Determine the (X, Y) coordinate at the center of the cell enclosing the given text.  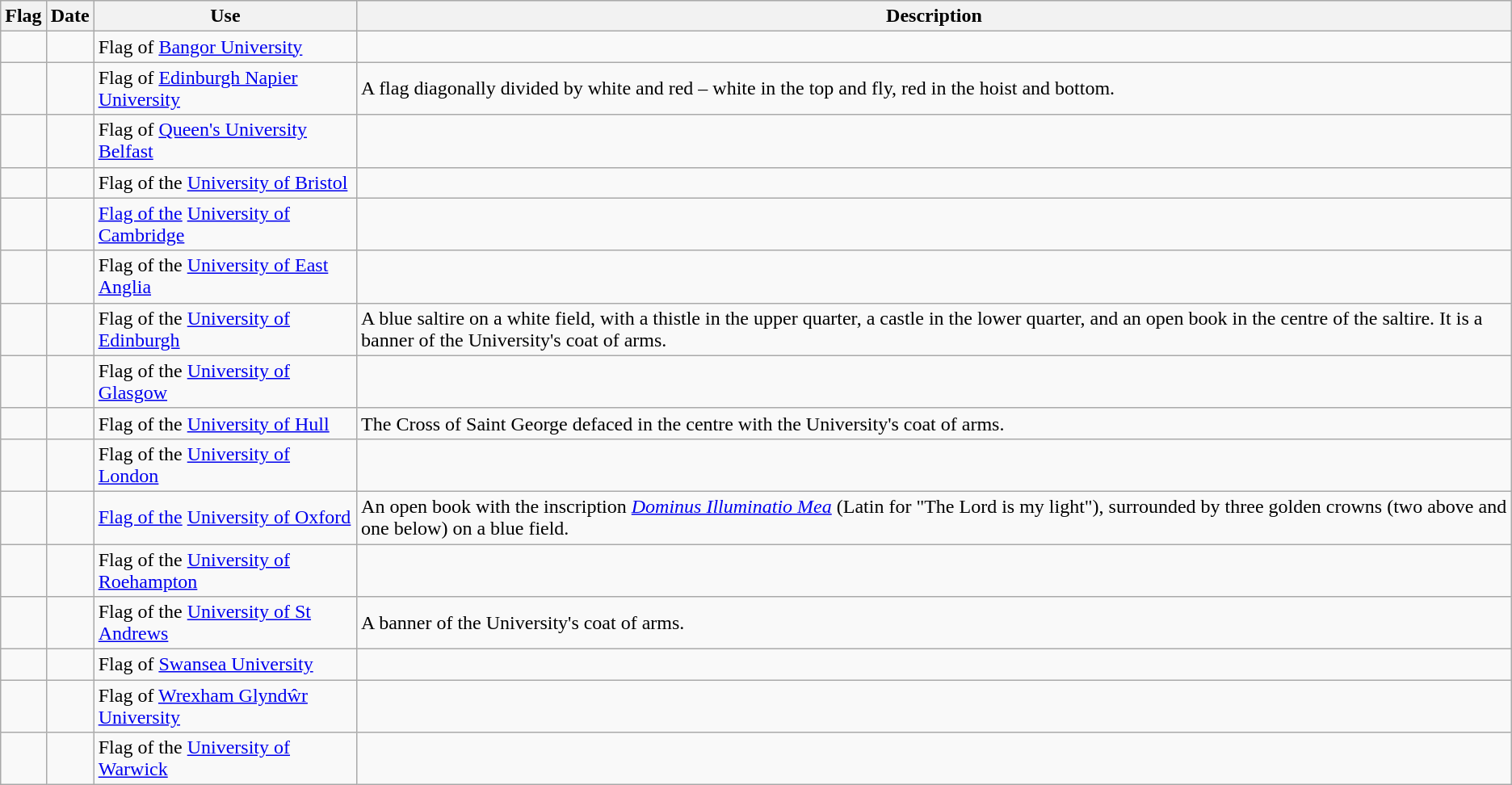
Flag of Swansea University (225, 665)
Description (934, 16)
Flag of the University of Edinburgh (225, 330)
Flag of the University of Roehampton (225, 570)
A flag diagonally divided by white and red – white in the top and fly, red in the hoist and bottom. (934, 89)
Flag of Wrexham Glyndŵr University (225, 706)
Flag of the University of Glasgow (225, 381)
Flag of Edinburgh Napier University (225, 89)
Date (69, 16)
The Cross of Saint George defaced in the centre with the University's coat of arms. (934, 423)
A banner of the University's coat of arms. (934, 623)
Flag of the University of Hull (225, 423)
Flag of the University of East Anglia (225, 276)
Flag of the University of St Andrews (225, 623)
Flag of the University of Cambridge (225, 225)
Flag of Queen's University Belfast (225, 141)
Flag of the University of Warwick (225, 759)
Use (225, 16)
Flag of the University of Oxford (225, 517)
Flag of Bangor University (225, 47)
Flag of the University of Bristol (225, 183)
Flag of the University of London (225, 465)
Flag (23, 16)
